Pinpoint the cell where the given text exists, returning its (X, Y) midpoint coordinate. 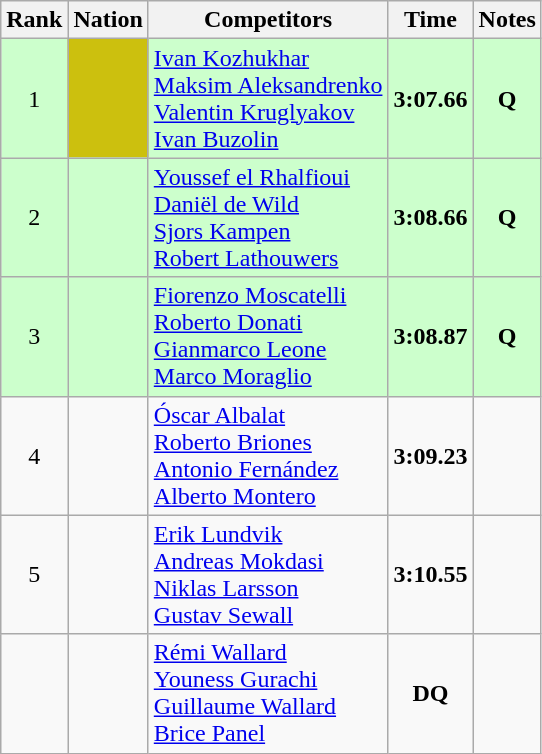
3:08.66 (430, 218)
3:09.23 (430, 456)
Óscar AlbalatRoberto BrionesAntonio FernándezAlberto Montero (268, 456)
1 (34, 98)
2 (34, 218)
3:07.66 (430, 98)
4 (34, 456)
Erik LundvikAndreas MokdasiNiklas LarssonGustav Sewall (268, 574)
Notes (507, 20)
5 (34, 574)
3 (34, 336)
3:10.55 (430, 574)
Time (430, 20)
Fiorenzo MoscatelliRoberto DonatiGianmarco LeoneMarco Moraglio (268, 336)
Youssef el RhalfiouiDaniël de WildSjors KampenRobert Lathouwers (268, 218)
Nation (108, 20)
Rémi WallardYouness GurachiGuillaume WallardBrice Panel (268, 694)
DQ (430, 694)
3:08.87 (430, 336)
Ivan KozhukharMaksim AleksandrenkoValentin KruglyakovIvan Buzolin (268, 98)
Competitors (268, 20)
Rank (34, 20)
